Extract the [X, Y] coordinate from the center of the cell holding the provided text.  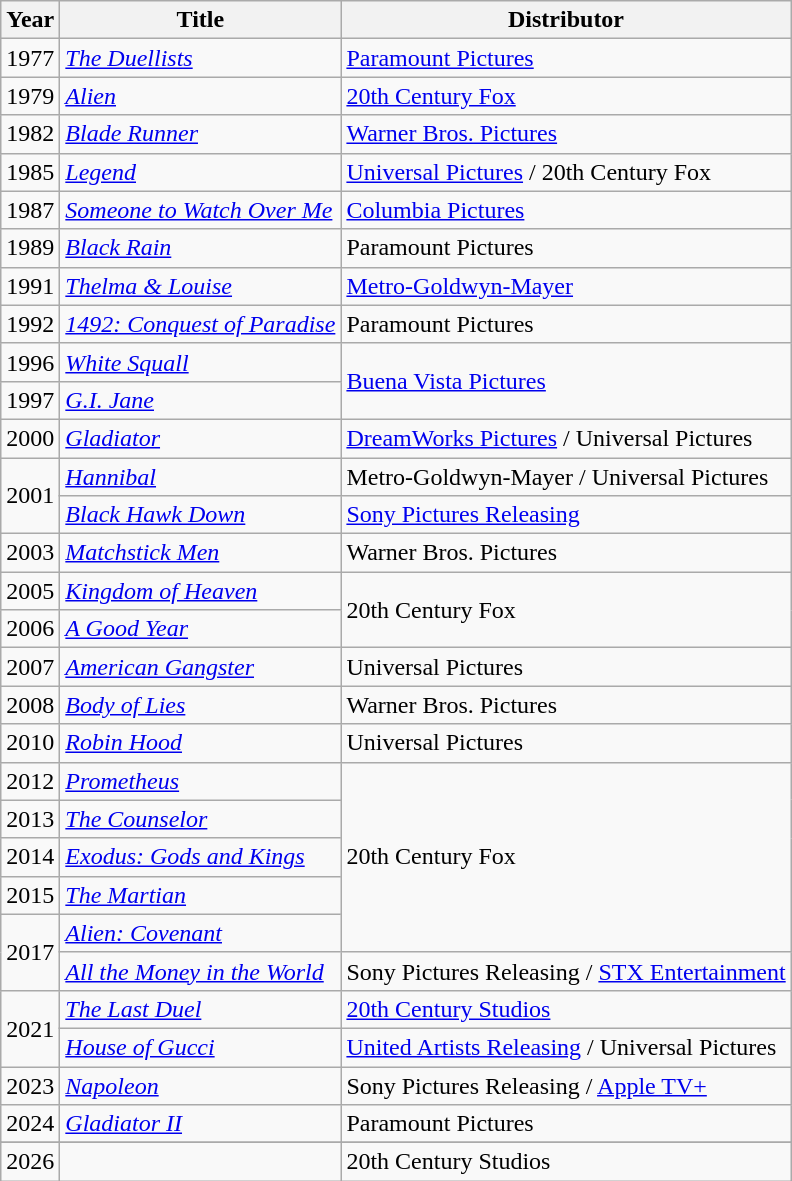
1977 [30, 58]
2014 [30, 857]
Sony Pictures Releasing / Apple TV+ [566, 1085]
2021 [30, 1028]
DreamWorks Pictures / Universal Pictures [566, 438]
The Martian [200, 895]
Someone to Watch Over Me [200, 210]
2017 [30, 952]
2010 [30, 743]
2008 [30, 705]
2024 [30, 1124]
A Good Year [200, 629]
1979 [30, 96]
Robin Hood [200, 743]
2001 [30, 496]
The Counselor [200, 819]
Distributor [566, 20]
Body of Lies [200, 705]
Thelma & Louise [200, 286]
2003 [30, 553]
2023 [30, 1085]
1992 [30, 324]
2005 [30, 591]
The Duellists [200, 58]
Kingdom of Heaven [200, 591]
1997 [30, 400]
1987 [30, 210]
Sony Pictures Releasing / STX Entertainment [566, 971]
Year [30, 20]
Napoleon [200, 1085]
Prometheus [200, 781]
2007 [30, 667]
Metro-Goldwyn-Mayer [566, 286]
2006 [30, 629]
Black Hawk Down [200, 515]
White Squall [200, 362]
1985 [30, 172]
2026 [30, 1162]
Title [200, 20]
The Last Duel [200, 1009]
Alien: Covenant [200, 933]
Columbia Pictures [566, 210]
Matchstick Men [200, 553]
Buena Vista Pictures [566, 381]
2015 [30, 895]
1991 [30, 286]
Gladiator [200, 438]
American Gangster [200, 667]
Exodus: Gods and Kings [200, 857]
Blade Runner [200, 134]
1982 [30, 134]
1492: Conquest of Paradise [200, 324]
1989 [30, 248]
All the Money in the World [200, 971]
Metro-Goldwyn-Mayer / Universal Pictures [566, 477]
Legend [200, 172]
House of Gucci [200, 1047]
Alien [200, 96]
Sony Pictures Releasing [566, 515]
2013 [30, 819]
Hannibal [200, 477]
2000 [30, 438]
2012 [30, 781]
Universal Pictures / 20th Century Fox [566, 172]
G.I. Jane [200, 400]
United Artists Releasing / Universal Pictures [566, 1047]
1996 [30, 362]
Black Rain [200, 248]
Gladiator II [200, 1124]
